Identify which cell holds the provided text, then report its (X, Y) central coordinate. 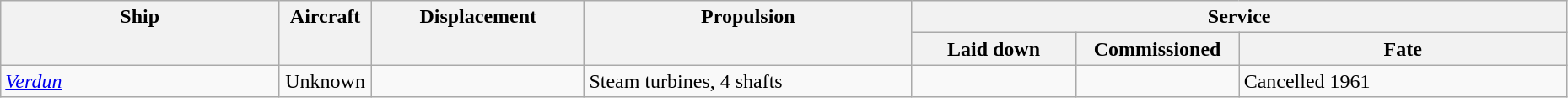
Verdun (140, 81)
Unknown (326, 81)
Steam turbines, 4 shafts (748, 81)
Service (1239, 17)
Cancelled 1961 (1403, 81)
Propulsion (748, 33)
Aircraft (326, 33)
Fate (1403, 49)
Laid down (994, 49)
Displacement (478, 33)
Ship (140, 33)
Commissioned (1157, 49)
